Scan for the cell matching the given text and deliver its [X, Y] coordinate at center. 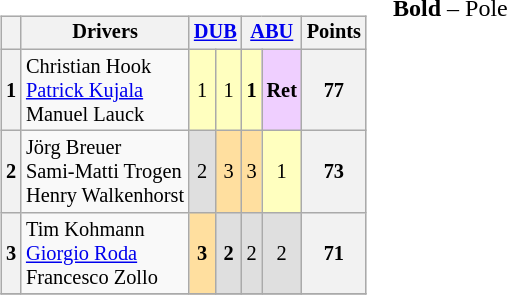
Drivers [105, 33]
Points [334, 33]
Christian Hook Patrick Kujala Manuel Lauck [105, 90]
73 [334, 172]
ABU [272, 33]
71 [334, 254]
Jörg Breuer Sami-Matti Trogen Henry Walkenhorst [105, 172]
DUB [216, 33]
77 [334, 90]
Ret [282, 90]
Tim Kohmann Giorgio Roda Francesco Zollo [105, 254]
